From the cell containing the given text, extract its center point as [x, y] coordinate. 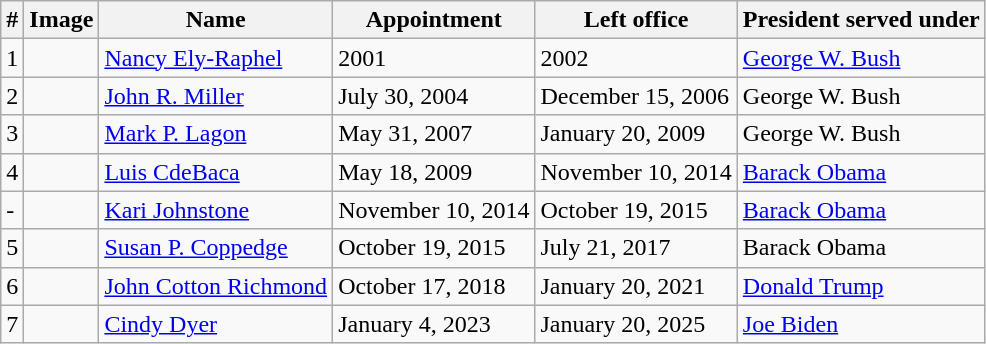
July 30, 2004 [434, 96]
October 17, 2018 [434, 286]
1 [12, 58]
Kari Johnstone [216, 210]
January 20, 2009 [636, 134]
July 21, 2017 [636, 248]
Name [216, 20]
January 20, 2025 [636, 324]
Left office [636, 20]
John Cotton Richmond [216, 286]
May 18, 2009 [434, 172]
Appointment [434, 20]
3 [12, 134]
4 [12, 172]
December 15, 2006 [636, 96]
7 [12, 324]
2002 [636, 58]
John R. Miller [216, 96]
Nancy Ely-Raphel [216, 58]
2001 [434, 58]
May 31, 2007 [434, 134]
Cindy Dyer [216, 324]
Susan P. Coppedge [216, 248]
- [12, 210]
Donald Trump [861, 286]
Joe Biden [861, 324]
5 [12, 248]
January 20, 2021 [636, 286]
2 [12, 96]
# [12, 20]
6 [12, 286]
Luis CdeBaca [216, 172]
Image [62, 20]
January 4, 2023 [434, 324]
President served under [861, 20]
Mark P. Lagon [216, 134]
